Identify which cell holds the provided text, then report its [x, y] central coordinate. 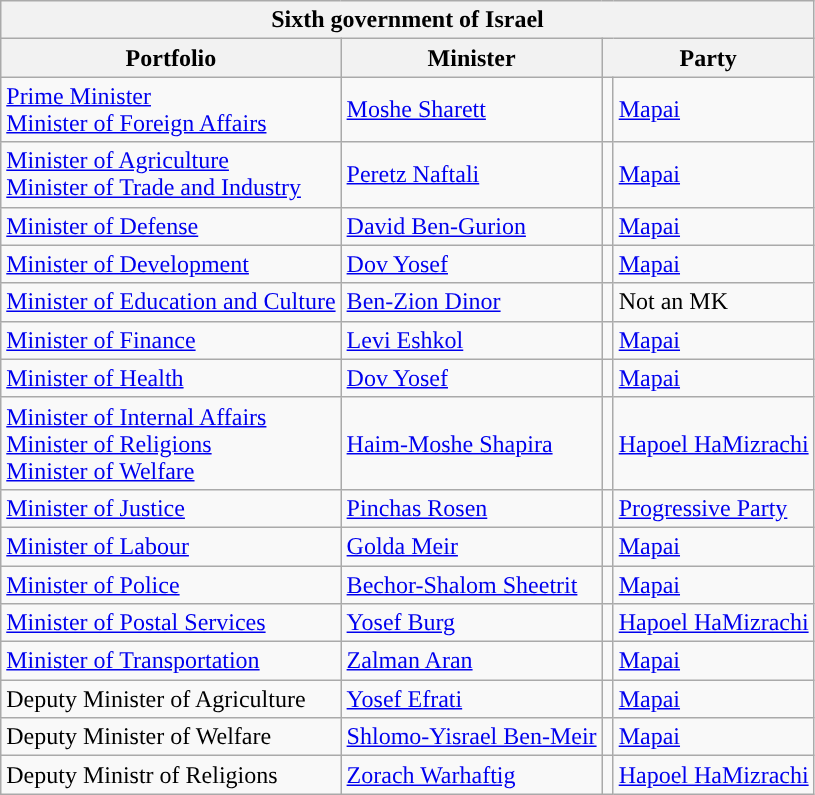
Ben-Zion Dinor [472, 302]
Sixth government of Israel [408, 20]
Bechor-Shalom Sheetrit [472, 585]
Yosef Efrati [472, 699]
Not an MK [714, 302]
Prime MinisterMinister of Foreign Affairs [171, 110]
David Ben-Gurion [472, 226]
Minister of Education and Culture [171, 302]
Party [708, 58]
Shlomo-Yisrael Ben-Meir [472, 737]
Levi Eshkol [472, 340]
Minister of Police [171, 585]
Golda Meir [472, 546]
Deputy Minister of Agriculture [171, 699]
Progressive Party [714, 508]
Minister of Development [171, 264]
Zorach Warhaftig [472, 775]
Deputy Ministr of Religions [171, 775]
Deputy Minister of Welfare [171, 737]
Zalman Aran [472, 661]
Minister of Transportation [171, 661]
Pinchas Rosen [472, 508]
Minister of Health [171, 378]
Portfolio [171, 58]
Minister of Defense [171, 226]
Minister of Finance [171, 340]
Peretz Naftali [472, 174]
Minister of Justice [171, 508]
Minister of Labour [171, 546]
Minister of Postal Services [171, 623]
Haim-Moshe Shapira [472, 443]
Minister of AgricultureMinister of Trade and Industry [171, 174]
Moshe Sharett [472, 110]
Yosef Burg [472, 623]
Minister [472, 58]
Minister of Internal AffairsMinister of ReligionsMinister of Welfare [171, 443]
